Capture the cell that displays the provided text and extract its (X, Y) central coordinate. 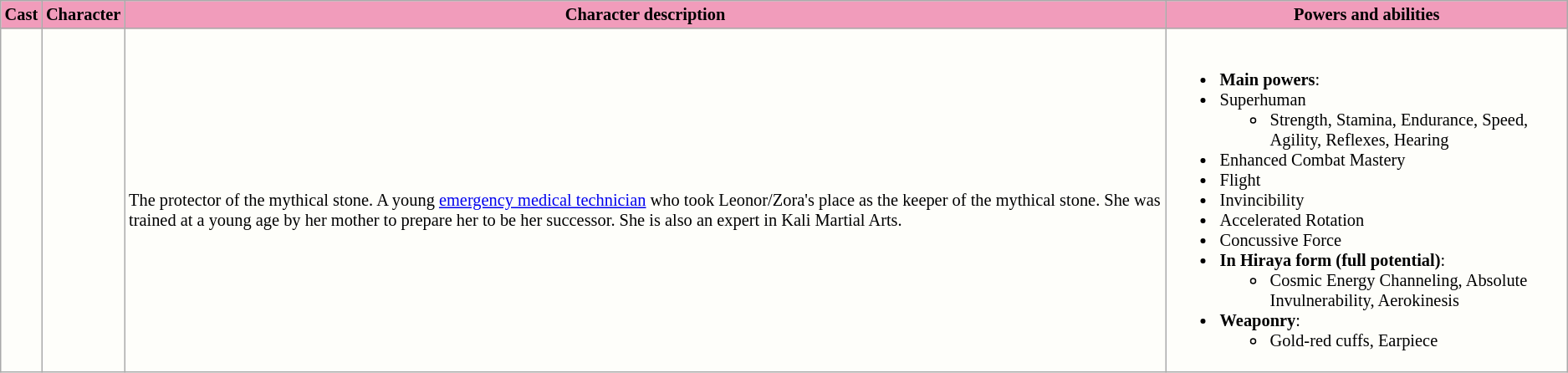
Character (84, 14)
Cast (22, 14)
Character description (646, 14)
Powers and abilities (1366, 14)
